Output the [x, y] coordinate of the center of the cell containing the given text.  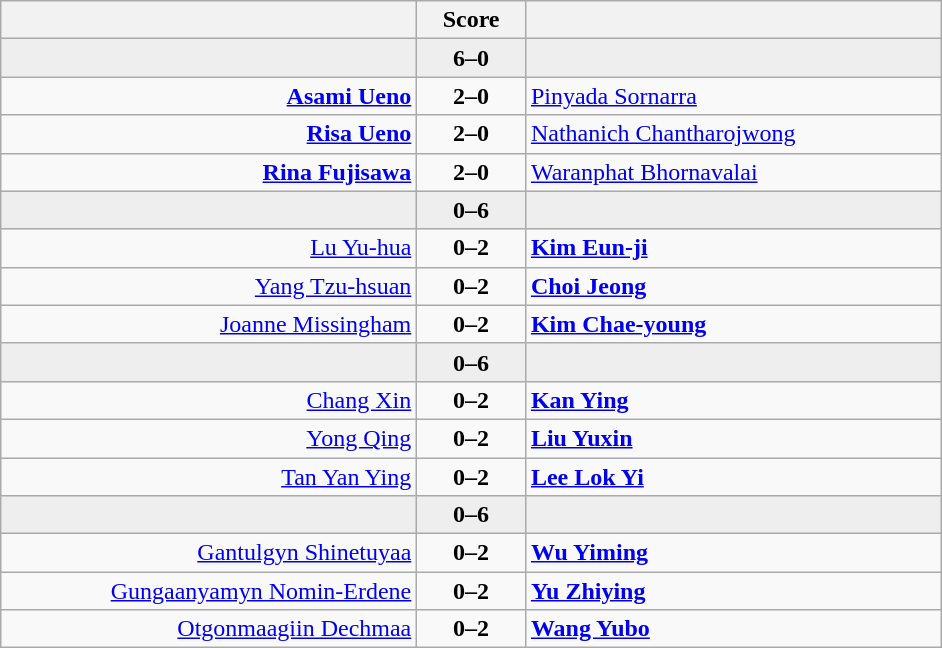
Lee Lok Yi [733, 477]
Wang Yubo [733, 629]
Gantulgyn Shinetuyaa [209, 553]
Pinyada Sornarra [733, 96]
Chang Xin [209, 400]
6–0 [472, 58]
Wu Yiming [733, 553]
Nathanich Chantharojwong [733, 134]
Yang Tzu-hsuan [209, 286]
Risa Ueno [209, 134]
Tan Yan Ying [209, 477]
Yong Qing [209, 438]
Lu Yu-hua [209, 248]
Waranphat Bhornavalai [733, 172]
Kan Ying [733, 400]
Kim Chae-young [733, 324]
Otgonmaagiin Dechmaa [209, 629]
Yu Zhiying [733, 591]
Joanne Missingham [209, 324]
Asami Ueno [209, 96]
Liu Yuxin [733, 438]
Gungaanyamyn Nomin-Erdene [209, 591]
Score [472, 20]
Kim Eun-ji [733, 248]
Choi Jeong [733, 286]
Rina Fujisawa [209, 172]
